Return the [x, y] coordinate for the center point of the cell that contains the specified text.  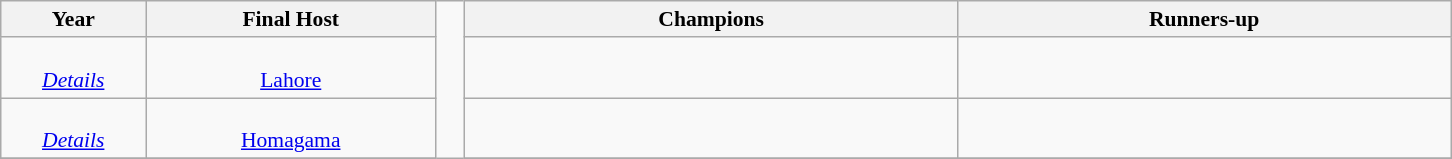
Final Host [291, 19]
Lahore [291, 68]
Year [74, 19]
Runners-up [1204, 19]
Homagama [291, 128]
Champions [712, 19]
